Detect which cell encompasses the target text, then output its (x, y) center coordinate. 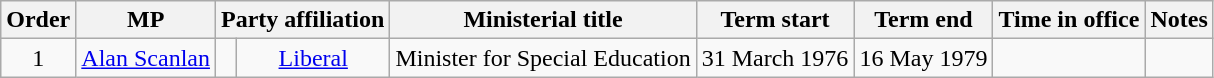
Term end (924, 20)
Alan Scanlan (146, 58)
Term start (775, 20)
Liberal (314, 58)
31 March 1976 (775, 58)
1 (38, 58)
Time in office (1069, 20)
Ministerial title (543, 20)
Order (38, 20)
16 May 1979 (924, 58)
Notes (1179, 20)
Party affiliation (302, 20)
MP (146, 20)
Minister for Special Education (543, 58)
